Pinpoint the cell where the given text exists, returning its [x, y] midpoint coordinate. 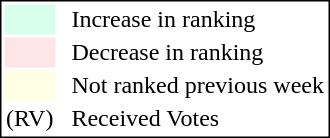
Not ranked previous week [198, 85]
Increase in ranking [198, 19]
Received Votes [198, 119]
(RV) [29, 119]
Decrease in ranking [198, 53]
